Find where the given text appears and provide that cell's center as (X, Y) coordinate. 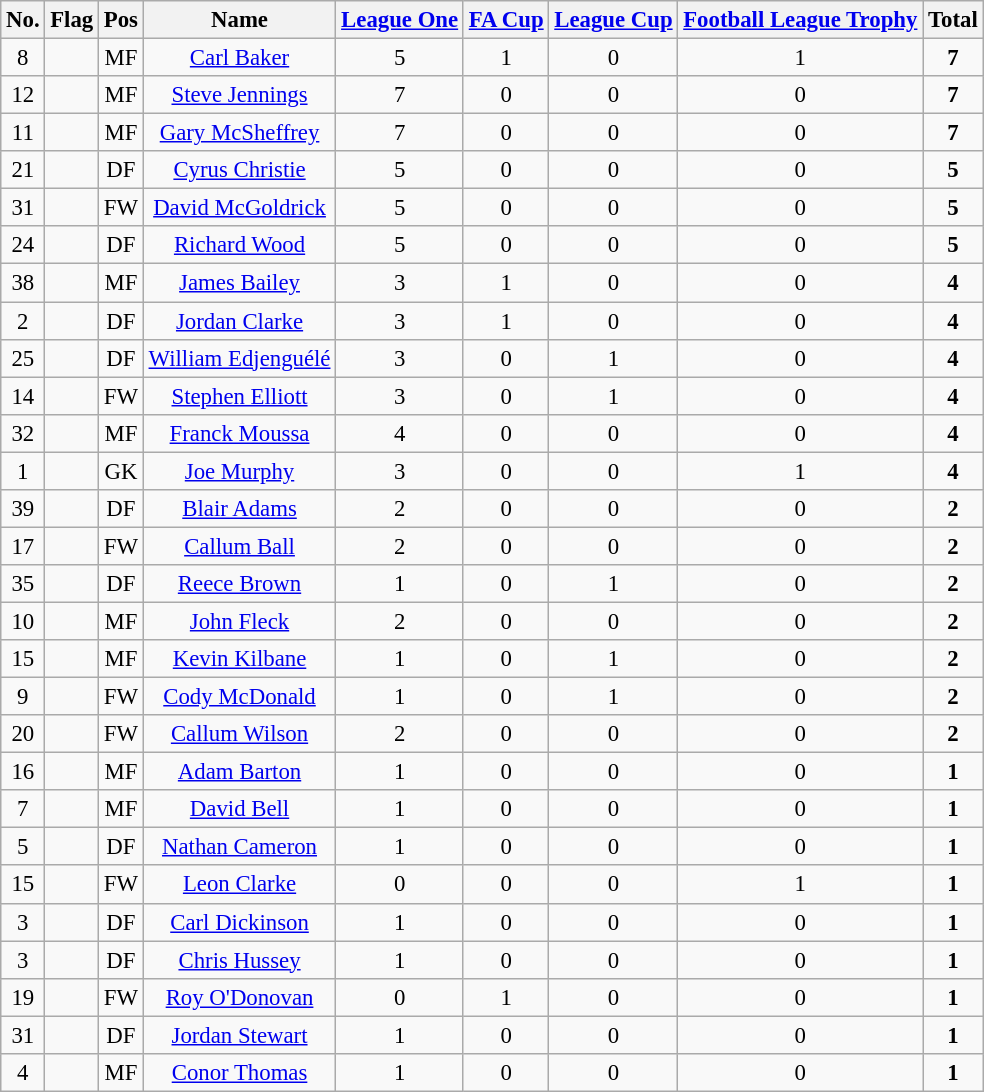
Carl Baker (240, 58)
David Bell (240, 809)
Reece Brown (240, 584)
GK (122, 471)
21 (23, 170)
Leon Clarke (240, 885)
Cody McDonald (240, 697)
Nathan Cameron (240, 847)
Stephen Elliott (240, 396)
Jordan Clarke (240, 321)
Joe Murphy (240, 471)
Football League Trophy (800, 20)
Callum Wilson (240, 734)
Jordan Stewart (240, 1035)
Name (240, 20)
Callum Ball (240, 546)
14 (23, 396)
39 (23, 509)
League One (400, 20)
Adam Barton (240, 772)
Cyrus Christie (240, 170)
11 (23, 133)
19 (23, 997)
17 (23, 546)
Chris Hussey (240, 960)
Kevin Kilbane (240, 659)
John Fleck (240, 621)
20 (23, 734)
Blair Adams (240, 509)
William Edjenguélé (240, 358)
Gary McSheffrey (240, 133)
8 (23, 58)
Steve Jennings (240, 95)
Conor Thomas (240, 1073)
Total (953, 20)
9 (23, 697)
25 (23, 358)
12 (23, 95)
David McGoldrick (240, 208)
Richard Wood (240, 245)
Pos (122, 20)
35 (23, 584)
FA Cup (506, 20)
League Cup (614, 20)
Franck Moussa (240, 433)
16 (23, 772)
Roy O'Donovan (240, 997)
24 (23, 245)
32 (23, 433)
Carl Dickinson (240, 922)
38 (23, 283)
James Bailey (240, 283)
Flag (72, 20)
10 (23, 621)
No. (23, 20)
